Return (x, y) of the center of cell containing provided text 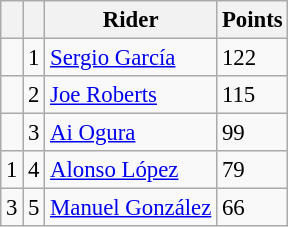
Points (252, 20)
99 (252, 133)
Alonso López (131, 170)
Ai Ogura (131, 133)
115 (252, 95)
5 (34, 208)
122 (252, 58)
66 (252, 208)
Rider (131, 20)
Sergio García (131, 58)
79 (252, 170)
Manuel González (131, 208)
2 (34, 95)
4 (34, 170)
Joe Roberts (131, 95)
